Return the [x, y] coordinate for the center point of the cell that contains the specified text.  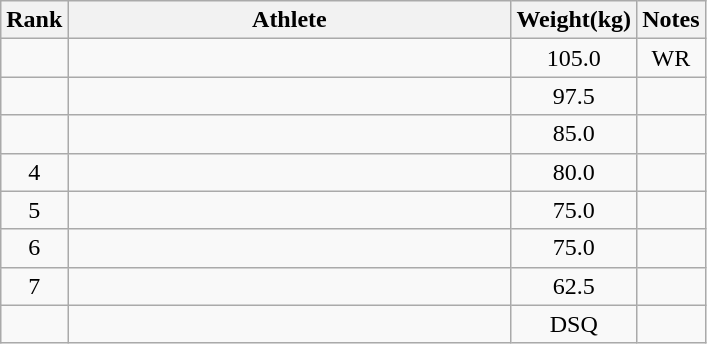
5 [34, 210]
4 [34, 172]
85.0 [574, 134]
105.0 [574, 58]
Athlete [290, 20]
97.5 [574, 96]
80.0 [574, 172]
Weight(kg) [574, 20]
Rank [34, 20]
DSQ [574, 324]
7 [34, 286]
WR [671, 58]
62.5 [574, 286]
Notes [671, 20]
6 [34, 248]
